Locate the cell with the specified text and output its (x, y) center coordinate. 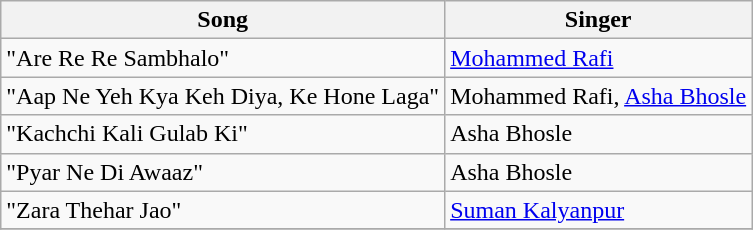
"Are Re Re Sambhalo" (223, 58)
Song (223, 20)
"Pyar Ne Di Awaaz" (223, 172)
"Kachchi Kali Gulab Ki" (223, 134)
"Aap Ne Yeh Kya Keh Diya, Ke Hone Laga" (223, 96)
Suman Kalyanpur (598, 210)
Mohammed Rafi (598, 58)
"Zara Thehar Jao" (223, 210)
Mohammed Rafi, Asha Bhosle (598, 96)
Singer (598, 20)
